Extract the (X, Y) coordinate from the center of the cell holding the provided text.  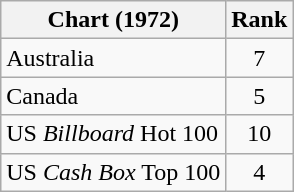
US Cash Box Top 100 (114, 172)
4 (260, 172)
Chart (1972) (114, 20)
10 (260, 134)
Rank (260, 20)
7 (260, 58)
US Billboard Hot 100 (114, 134)
Canada (114, 96)
Australia (114, 58)
5 (260, 96)
